Determine the [x, y] coordinate at the center of the cell enclosing the given text.  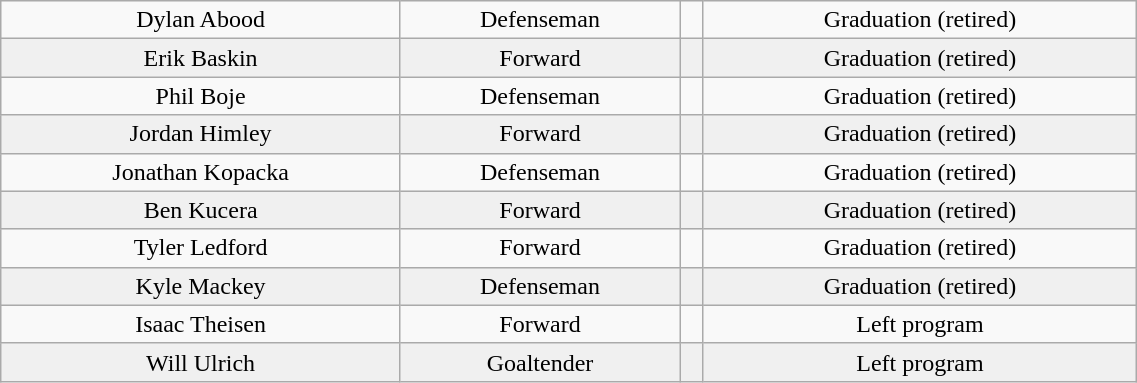
Ben Kucera [201, 210]
Kyle Mackey [201, 286]
Will Ulrich [201, 362]
Tyler Ledford [201, 248]
Jordan Himley [201, 134]
Erik Baskin [201, 58]
Jonathan Kopacka [201, 172]
Phil Boje [201, 96]
Dylan Abood [201, 20]
Isaac Theisen [201, 324]
Goaltender [540, 362]
